For the text-containing cell, return its midpoint in (X, Y) coordinate format. 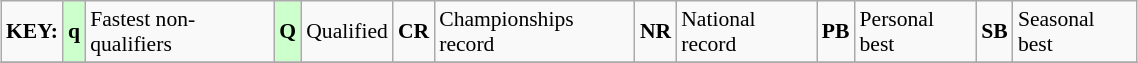
NR (656, 32)
PB (836, 32)
q (74, 32)
Personal best (916, 32)
KEY: (32, 32)
CR (414, 32)
SB (994, 32)
Seasonal best (1075, 32)
Q (288, 32)
Championships record (534, 32)
Qualified (347, 32)
Fastest non-qualifiers (180, 32)
National record (746, 32)
